Capture the cell that displays the provided text and extract its (x, y) central coordinate. 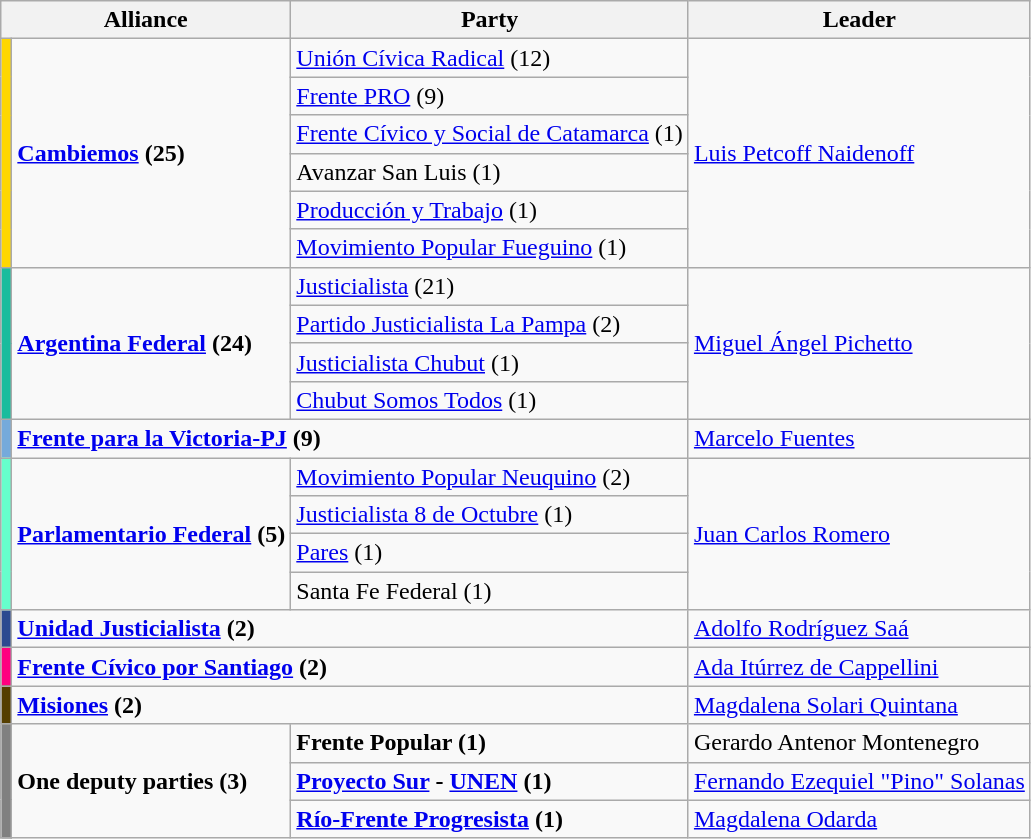
Fernando Ezequiel "Pino" Solanas (859, 781)
Cambiemos (25) (152, 153)
Miguel Ángel Pichetto (859, 343)
Magdalena Odarda (859, 819)
Río-Frente Progresista (1) (490, 819)
Party (490, 20)
Pares (1) (490, 553)
Argentina Federal (24) (152, 343)
Magdalena Solari Quintana (859, 705)
Proyecto Sur - UNEN (1) (490, 781)
Adolfo Rodríguez Saá (859, 629)
Chubut Somos Todos (1) (490, 400)
Justicialista 8 de Octubre (1) (490, 515)
Partido Justicialista La Pampa (2) (490, 324)
Frente PRO (9) (490, 96)
Avanzar San Luis (1) (490, 172)
Ada Itúrrez de Cappellini (859, 667)
Movimiento Popular Fueguino (1) (490, 248)
Movimiento Popular Neuquino (2) (490, 477)
Santa Fe Federal (1) (490, 591)
Frente para la Victoria-PJ (9) (350, 438)
Luis Petcoff Naidenoff (859, 153)
Misiones (2) (350, 705)
Producción y Trabajo (1) (490, 210)
Justicialista (21) (490, 286)
Frente Cívico por Santiago (2) (350, 667)
Juan Carlos Romero (859, 534)
Parlamentario Federal (5) (152, 534)
Justicialista Chubut (1) (490, 362)
Alliance (146, 20)
Leader (859, 20)
Frente Cívico y Social de Catamarca (1) (490, 134)
Unión Cívica Radical (12) (490, 58)
Gerardo Antenor Montenegro (859, 743)
Unidad Justicialista (2) (350, 629)
One deputy parties (3) (152, 781)
Frente Popular (1) (490, 743)
Marcelo Fuentes (859, 438)
